Return the (X, Y) coordinate for the center point of the cell that contains the specified text.  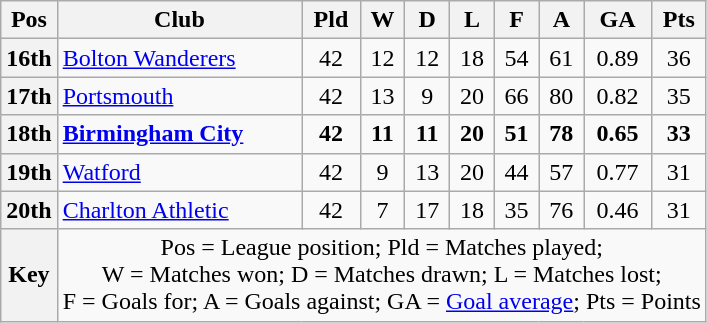
80 (562, 96)
51 (516, 134)
0.46 (618, 210)
GA (618, 20)
16th (29, 58)
78 (562, 134)
18th (29, 134)
Pld (331, 20)
D (428, 20)
33 (678, 134)
Pts (678, 20)
20th (29, 210)
0.89 (618, 58)
36 (678, 58)
Watford (180, 172)
A (562, 20)
66 (516, 96)
F (516, 20)
19th (29, 172)
L (472, 20)
0.65 (618, 134)
0.77 (618, 172)
Key (29, 275)
W (382, 20)
17th (29, 96)
76 (562, 210)
54 (516, 58)
Charlton Athletic (180, 210)
Portsmouth (180, 96)
Pos (29, 20)
Birmingham City (180, 134)
57 (562, 172)
17 (428, 210)
44 (516, 172)
0.82 (618, 96)
Bolton Wanderers (180, 58)
61 (562, 58)
Club (180, 20)
7 (382, 210)
